Return the [X, Y] coordinate for the center point of the cell that contains the specified text.  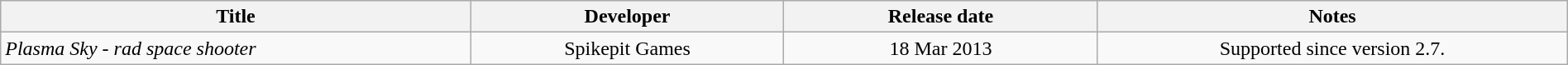
Developer [627, 17]
Spikepit Games [627, 48]
Plasma Sky - rad space shooter [236, 48]
18 Mar 2013 [941, 48]
Title [236, 17]
Supported since version 2.7. [1332, 48]
Notes [1332, 17]
Release date [941, 17]
